Extract the [x, y] coordinate from the center of the cell holding the provided text.  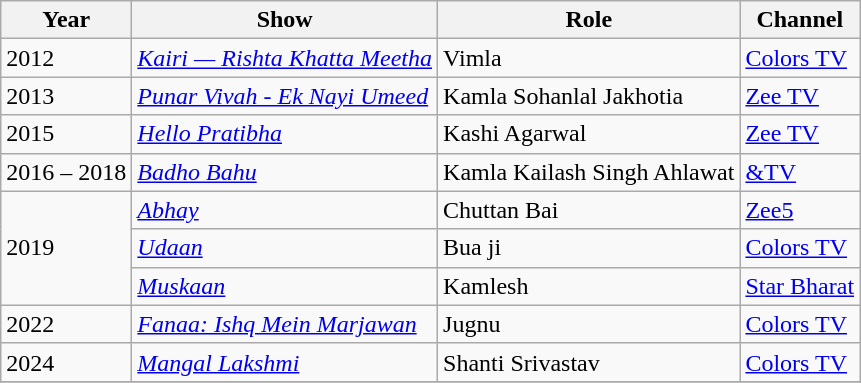
Kamla Kailash Singh Ahlawat [589, 172]
Punar Vivah - Ek Nayi Umeed [285, 96]
Channel [800, 20]
Kamlesh [589, 286]
Vimla [589, 58]
Show [285, 20]
2013 [66, 96]
Abhay [285, 210]
2015 [66, 134]
Zee5 [800, 210]
Mangal Lakshmi [285, 362]
Role [589, 20]
2016 – 2018 [66, 172]
2022 [66, 324]
Fanaa: Ishq Mein Marjawan [285, 324]
Kairi — Rishta Khatta Meetha [285, 58]
Star Bharat [800, 286]
Kashi Agarwal [589, 134]
Jugnu [589, 324]
2024 [66, 362]
Chuttan Bai [589, 210]
2012 [66, 58]
2019 [66, 248]
Udaan [285, 248]
Year [66, 20]
Hello Pratibha [285, 134]
Kamla Sohanlal Jakhotia [589, 96]
Bua ji [589, 248]
&TV [800, 172]
Shanti Srivastav [589, 362]
Muskaan [285, 286]
Badho Bahu [285, 172]
